Locate the cell with the specified text and output its [x, y] center coordinate. 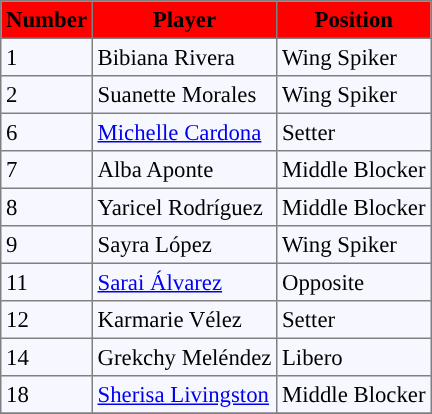
1 [47, 57]
7 [47, 170]
Libero [354, 357]
Karmarie Vélez [184, 320]
12 [47, 320]
Alba Aponte [184, 170]
14 [47, 357]
Michelle Cardona [184, 132]
Sayra López [184, 245]
Grekchy Meléndez [184, 357]
Number [47, 20]
Suanette Morales [184, 95]
9 [47, 245]
Opposite [354, 282]
11 [47, 282]
Sarai Álvarez [184, 282]
Position [354, 20]
Yaricel Rodríguez [184, 207]
2 [47, 95]
Sherisa Livingston [184, 395]
Bibiana Rivera [184, 57]
Player [184, 20]
18 [47, 395]
6 [47, 132]
8 [47, 207]
